Capture the cell that displays the provided text and extract its (x, y) central coordinate. 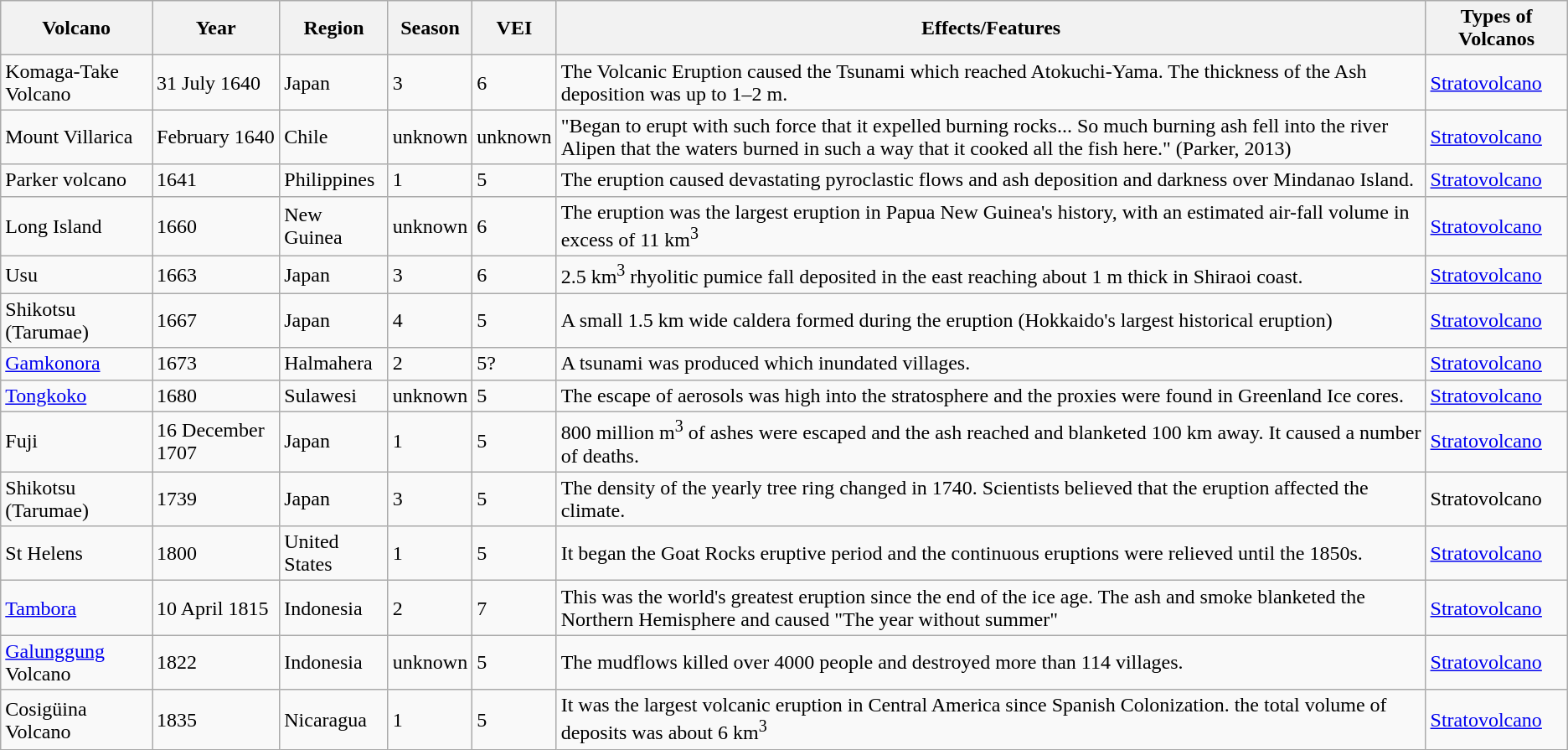
Tambora (77, 608)
St Helens (77, 553)
The eruption caused devastating pyroclastic flows and ash deposition and darkness over Mindanao Island. (991, 180)
1663 (216, 275)
Gamkonora (77, 364)
New Guinea (334, 226)
Halmahera (334, 364)
A small 1.5 km wide caldera formed during the eruption (Hokkaido's largest historical eruption) (991, 320)
31 July 1640 (216, 82)
Year (216, 28)
It was the largest volcanic eruption in Central America since Spanish Colonization. the total volume of deposits was about 6 km3 (991, 720)
The Volcanic Eruption caused the Tsunami which reached Atokuchi-Yama. The thickness of the Ash deposition was up to 1–2 m. (991, 82)
2.5 km3 rhyolitic pumice fall deposited in the east reaching about 1 m thick in Shiraoi coast. (991, 275)
Season (430, 28)
Types of Volcanos (1496, 28)
Philippines (334, 180)
United States (334, 553)
1680 (216, 396)
Volcano (77, 28)
Fuji (77, 442)
VEI (514, 28)
Chile (334, 137)
It began the Goat Rocks eruptive period and the continuous eruptions were relieved until the 1850s. (991, 553)
Usu (77, 275)
Effects/Features (991, 28)
1822 (216, 662)
Galunggung Volcano (77, 662)
1660 (216, 226)
Tongkoko (77, 396)
Sulawesi (334, 396)
1641 (216, 180)
1800 (216, 553)
10 April 1815 (216, 608)
The eruption was the largest eruption in Papua New Guinea's history, with an estimated air-fall volume in excess of 11 km3 (991, 226)
1673 (216, 364)
16 December 1707 (216, 442)
The density of the yearly tree ring changed in 1740. Scientists believed that the eruption affected the climate. (991, 499)
1835 (216, 720)
February 1640 (216, 137)
Cosigüina Volcano (77, 720)
Parker volcano (77, 180)
Komaga-Take Volcano (77, 82)
A tsunami was produced which inundated villages. (991, 364)
Mount Villarica (77, 137)
The mudflows killed over 4000 people and destroyed more than 114 villages. (991, 662)
Nicaragua (334, 720)
800 million m3 of ashes were escaped and the ash reached and blanketed 100 km away. It caused a number of deaths. (991, 442)
5? (514, 364)
1739 (216, 499)
1667 (216, 320)
Long Island (77, 226)
7 (514, 608)
4 (430, 320)
Region (334, 28)
The escape of aerosols was high into the stratosphere and the proxies were found in Greenland Ice cores. (991, 396)
